Find where the given text appears and provide that cell's center as [x, y] coordinate. 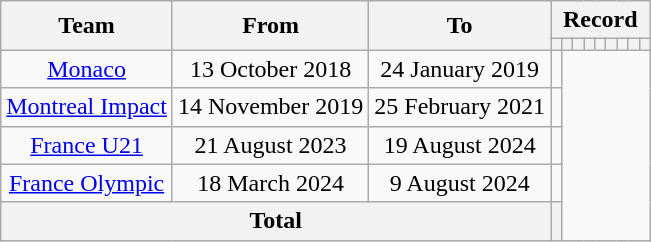
To [460, 26]
19 August 2024 [460, 145]
18 March 2024 [270, 183]
Monaco [87, 69]
From [270, 26]
Montreal Impact [87, 107]
13 October 2018 [270, 69]
9 August 2024 [460, 183]
France U21 [87, 145]
21 August 2023 [270, 145]
14 November 2019 [270, 107]
24 January 2019 [460, 69]
25 February 2021 [460, 107]
Team [87, 26]
Record [600, 20]
Total [276, 221]
France Olympic [87, 183]
